Search for the cell housing the specified text and yield its [x, y] center coordinate. 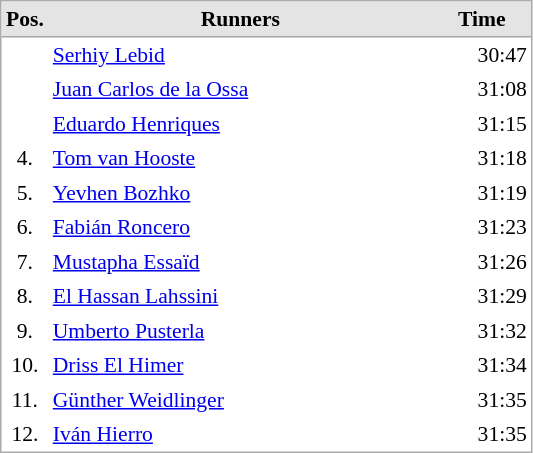
El Hassan Lahssini [240, 296]
10. [26, 365]
Iván Hierro [240, 434]
Eduardo Henriques [240, 123]
Tom van Hooste [240, 158]
4. [26, 158]
31:15 [482, 123]
12. [26, 434]
31:26 [482, 261]
Serhiy Lebid [240, 55]
Driss El Himer [240, 365]
31:32 [482, 331]
30:47 [482, 55]
Time [482, 20]
7. [26, 261]
Mustapha Essaïd [240, 261]
31:08 [482, 89]
9. [26, 331]
5. [26, 193]
31:34 [482, 365]
31:29 [482, 296]
Juan Carlos de la Ossa [240, 89]
11. [26, 399]
31:18 [482, 158]
Runners [240, 20]
Yevhen Bozhko [240, 193]
Günther Weidlinger [240, 399]
Pos. [26, 20]
Fabián Roncero [240, 227]
Umberto Pusterla [240, 331]
31:23 [482, 227]
8. [26, 296]
31:19 [482, 193]
6. [26, 227]
